Extract the [X, Y] coordinate from the center of the cell holding the provided text.  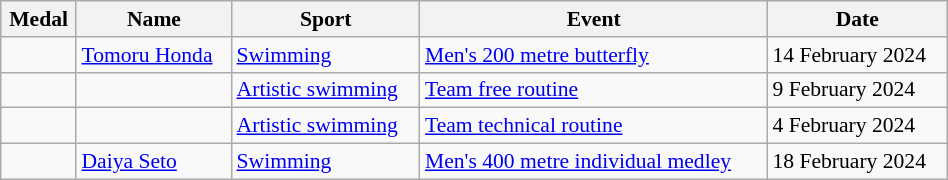
Date [857, 19]
18 February 2024 [857, 162]
4 February 2024 [857, 126]
Men's 400 metre individual medley [594, 162]
9 February 2024 [857, 90]
Daiya Seto [154, 162]
Team technical routine [594, 126]
Sport [326, 19]
14 February 2024 [857, 55]
Name [154, 19]
Medal [39, 19]
Team free routine [594, 90]
Men's 200 metre butterfly [594, 55]
Tomoru Honda [154, 55]
Event [594, 19]
